Output the [X, Y] coordinate of the center of the cell containing the given text.  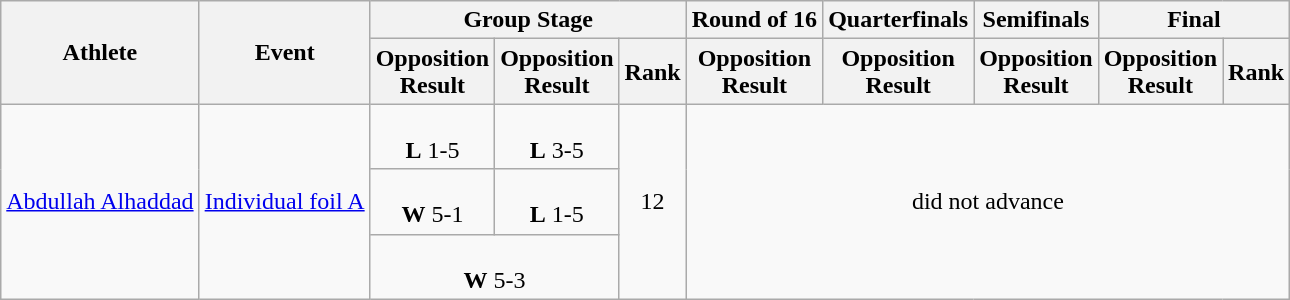
Semifinals [1036, 20]
W 5-3 [494, 266]
12 [652, 202]
L 3-5 [557, 136]
Final [1194, 20]
did not advance [988, 202]
Athlete [100, 52]
Individual foil A [284, 202]
Round of 16 [754, 20]
W 5-1 [432, 202]
Group Stage [528, 20]
Quarterfinals [898, 20]
Abdullah Alhaddad [100, 202]
Event [284, 52]
